Capture the cell that displays the provided text and extract its (x, y) central coordinate. 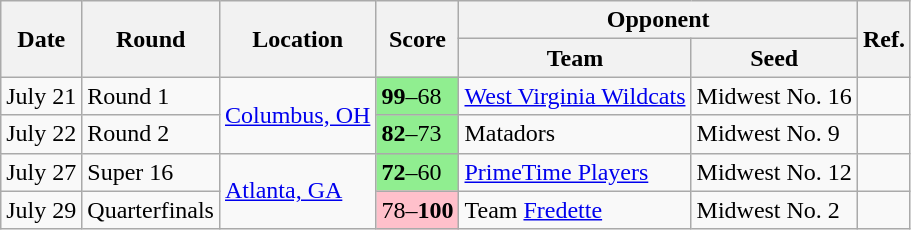
Matadors (575, 134)
99–68 (418, 96)
Atlanta, GA (297, 191)
Columbus, OH (297, 115)
Ref. (884, 39)
Round 2 (151, 134)
Quarterfinals (151, 210)
July 22 (42, 134)
Team Fredette (575, 210)
Midwest No. 9 (774, 134)
PrimeTime Players (575, 172)
Round (151, 39)
72–60 (418, 172)
Round 1 (151, 96)
Seed (774, 58)
July 21 (42, 96)
Midwest No. 2 (774, 210)
78–100 (418, 210)
Super 16 (151, 172)
Team (575, 58)
West Virginia Wildcats (575, 96)
Midwest No. 16 (774, 96)
82–73 (418, 134)
Midwest No. 12 (774, 172)
Opponent (658, 20)
July 27 (42, 172)
Location (297, 39)
Date (42, 39)
July 29 (42, 210)
Score (418, 39)
